Scan for the cell matching the given text and deliver its (X, Y) coordinate at center. 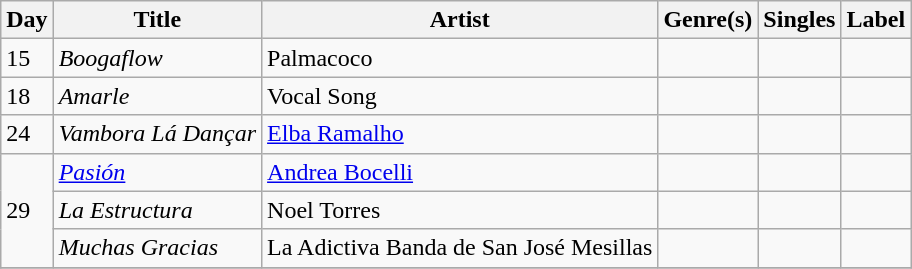
Day (27, 20)
Vocal Song (460, 96)
La Estructura (157, 210)
Noel Torres (460, 210)
24 (27, 134)
Andrea Bocelli (460, 172)
Pasión (157, 172)
Palmacoco (460, 58)
Amarle (157, 96)
La Adictiva Banda de San José Mesillas (460, 248)
Genre(s) (708, 20)
Vambora Lá Dançar (157, 134)
Muchas Gracias (157, 248)
Artist (460, 20)
Boogaflow (157, 58)
Title (157, 20)
29 (27, 210)
18 (27, 96)
Singles (800, 20)
Elba Ramalho (460, 134)
Label (876, 20)
15 (27, 58)
